Pinpoint the cell where the given text exists, returning its [X, Y] midpoint coordinate. 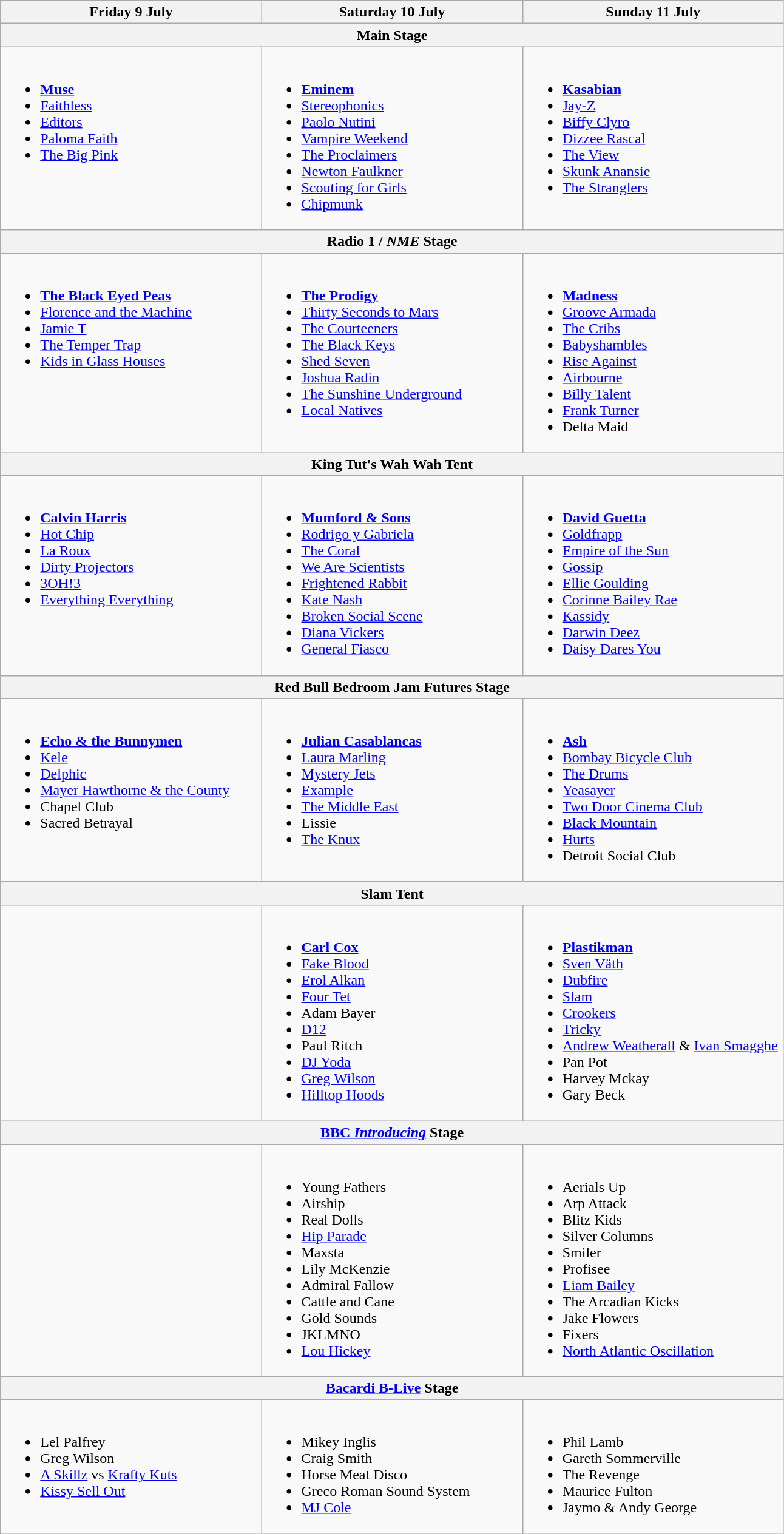
MadnessGroove ArmadaThe CribsBabyshamblesRise AgainstAirbourneBilly TalentFrank TurnerDelta Maid [653, 353]
Phil LambGareth SommervilleThe RevengeMaurice FultonJaymo & Andy George [653, 1467]
Mikey InglisCraig SmithHorse Meat DiscoGreco Roman Sound SystemMJ Cole [392, 1467]
Bacardi B-Live Stage [392, 1388]
Friday 9 July [131, 12]
Slam Tent [392, 893]
Lel PalfreyGreg WilsonA Skillz vs Krafty KutsKissy Sell Out [131, 1467]
King Tut's Wah Wah Tent [392, 464]
EminemStereophonicsPaolo NutiniVampire WeekendThe ProclaimersNewton FaulknerScouting for GirlsChipmunk [392, 138]
Aerials UpArp AttackBlitz KidsSilver ColumnsSmilerProfiseeLiam BaileyThe Arcadian KicksJake FlowersFixersNorth Atlantic Oscillation [653, 1261]
Mumford & SonsRodrigo y GabrielaThe CoralWe Are ScientistsFrightened RabbitKate NashBroken Social SceneDiana VickersGeneral Fiasco [392, 575]
The Black Eyed PeasFlorence and the MachineJamie TThe Temper TrapKids in Glass Houses [131, 353]
PlastikmanSven VäthDubfireSlamCrookersTrickyAndrew Weatherall & Ivan SmagghePan PotHarvey MckayGary Beck [653, 1013]
Main Stage [392, 35]
The ProdigyThirty Seconds to MarsThe CourteenersThe Black KeysShed SevenJoshua RadinThe Sunshine UndergroundLocal Natives [392, 353]
David GuettaGoldfrappEmpire of the SunGossipEllie GouldingCorinne Bailey RaeKassidyDarwin DeezDaisy Dares You [653, 575]
KasabianJay-ZBiffy ClyroDizzee RascalThe ViewSkunk AnansieThe Stranglers [653, 138]
Carl CoxFake BloodErol AlkanFour TetAdam BayerD12Paul RitchDJ YodaGreg WilsonHilltop Hoods [392, 1013]
Calvin HarrisHot ChipLa RouxDirty Projectors3OH!3Everything Everything [131, 575]
BBC Introducing Stage [392, 1132]
Young FathersAirshipReal DollsHip ParadeMaxstaLily McKenzieAdmiral FallowCattle and CaneGold SoundsJKLMNOLou Hickey [392, 1261]
Sunday 11 July [653, 12]
Echo & the BunnymenKeleDelphicMayer Hawthorne & the CountyChapel ClubSacred Betrayal [131, 790]
Julian CasablancasLaura MarlingMystery JetsExampleThe Middle EastLissieThe Knux [392, 790]
Red Bull Bedroom Jam Futures Stage [392, 687]
Radio 1 / NME Stage [392, 242]
AshBombay Bicycle ClubThe DrumsYeasayerTwo Door Cinema ClubBlack MountainHurtsDetroit Social Club [653, 790]
MuseFaithlessEditorsPaloma FaithThe Big Pink [131, 138]
Saturday 10 July [392, 12]
